Identify which cell holds the provided text, then report its (x, y) central coordinate. 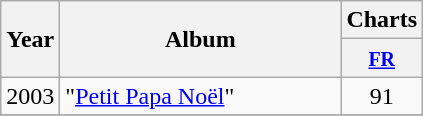
Year (30, 39)
Album (200, 39)
"Petit Papa Noël" (200, 96)
91 (382, 96)
FR (382, 58)
2003 (30, 96)
Charts (382, 20)
